Scan for the cell matching the given text and deliver its [X, Y] coordinate at center. 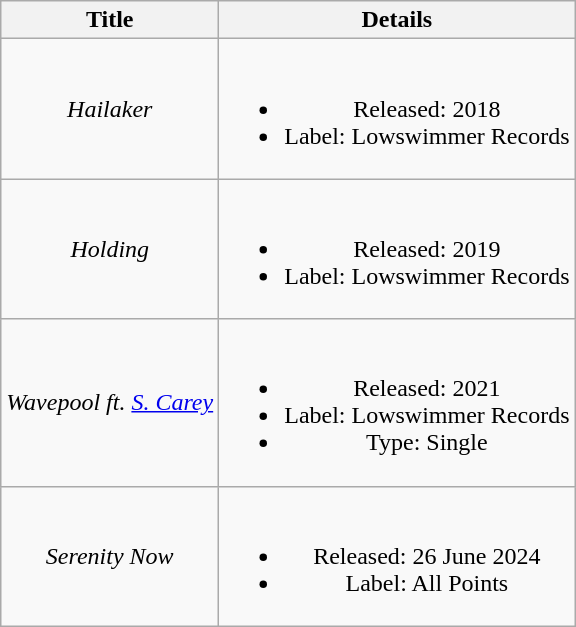
Released: 26 June 2024Label: All Points [397, 556]
Holding [110, 249]
Title [110, 20]
Details [397, 20]
Released: 2018Label: Lowswimmer Records [397, 109]
Released: 2021Label: Lowswimmer RecordsType: Single [397, 402]
Hailaker [110, 109]
Serenity Now [110, 556]
Released: 2019Label: Lowswimmer Records [397, 249]
Wavepool ft. S. Carey [110, 402]
